Return [X, Y] of the center of cell containing provided text 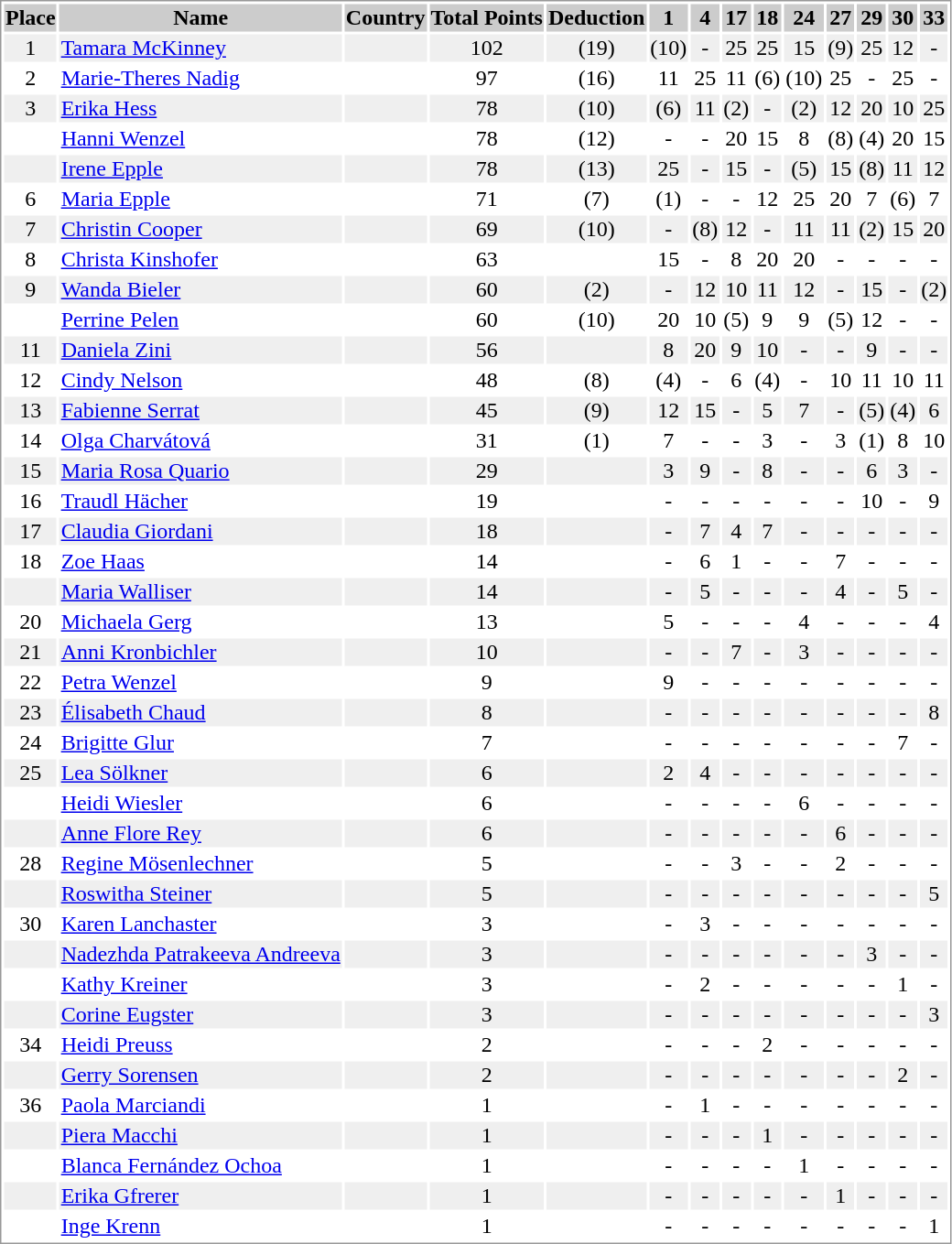
Heidi Wiesler [200, 803]
Heidi Preuss [200, 1044]
102 [487, 49]
Brigitte Glur [200, 742]
48 [487, 380]
Piera Macchi [200, 1136]
Fabienne Serrat [200, 411]
Christa Kinshofer [200, 259]
Total Points [487, 17]
34 [30, 1044]
Roswitha Steiner [200, 894]
33 [934, 17]
Regine Mösenlechner [200, 863]
(7) [596, 199]
22 [30, 682]
Claudia Giordani [200, 532]
Daniela Zini [200, 351]
Irene Epple [200, 169]
Zoe Haas [200, 561]
63 [487, 259]
(13) [596, 169]
Michaela Gerg [200, 622]
Erika Gfrerer [200, 1196]
Erika Hess [200, 109]
Kathy Kreiner [200, 984]
Lea Sölkner [200, 773]
Nadezhda Patrakeeva Andreeva [200, 955]
36 [30, 1105]
Country [385, 17]
Name [200, 17]
Corine Eugster [200, 1015]
(12) [596, 138]
Traudl Hächer [200, 501]
Olga Charvátová [200, 440]
31 [487, 440]
Hanni Wenzel [200, 138]
Cindy Nelson [200, 380]
28 [30, 863]
Gerry Sorensen [200, 1076]
Christin Cooper [200, 230]
Anne Flore Rey [200, 834]
Maria Rosa Quario [200, 471]
Paola Marciandi [200, 1105]
Tamara McKinney [200, 49]
Anni Kronbichler [200, 653]
Élisabeth Chaud [200, 713]
Maria Epple [200, 199]
(16) [596, 78]
Karen Lanchaster [200, 924]
56 [487, 351]
Wanda Bieler [200, 290]
Petra Wenzel [200, 682]
19 [487, 501]
21 [30, 653]
(19) [596, 49]
Perrine Pelen [200, 319]
Place [30, 17]
23 [30, 713]
97 [487, 78]
Marie-Theres Nadig [200, 78]
27 [840, 17]
Maria Walliser [200, 592]
Deduction [596, 17]
45 [487, 411]
71 [487, 199]
69 [487, 230]
Inge Krenn [200, 1226]
16 [30, 501]
Blanca Fernández Ochoa [200, 1165]
